For the text-containing cell, return its midpoint in [x, y] coordinate format. 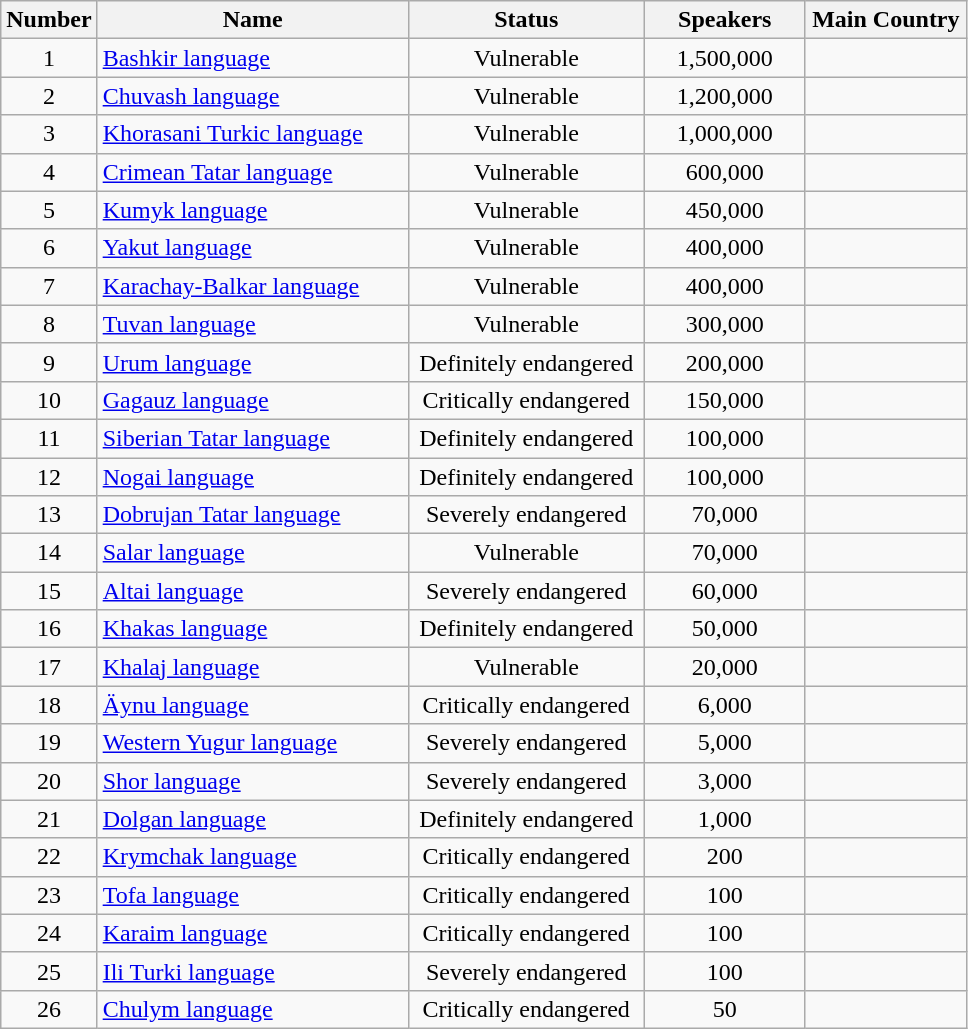
11 [49, 438]
Ili Turki language [252, 971]
15 [49, 591]
Altai language [252, 591]
Tuvan language [252, 324]
1,500,000 [724, 58]
6,000 [724, 705]
13 [49, 515]
20,000 [724, 667]
1,000 [724, 819]
Salar language [252, 553]
10 [49, 400]
Kumyk language [252, 210]
16 [49, 629]
26 [49, 1009]
1,200,000 [724, 96]
60,000 [724, 591]
600,000 [724, 172]
3 [49, 134]
Tofa language [252, 895]
Dobrujan Tatar language [252, 515]
19 [49, 743]
150,000 [724, 400]
Khorasani Turkic language [252, 134]
6 [49, 248]
Number [49, 20]
12 [49, 477]
20 [49, 781]
24 [49, 933]
Krymchak language [252, 857]
Urum language [252, 362]
Karaim language [252, 933]
Crimean Tatar language [252, 172]
50 [724, 1009]
Äynu language [252, 705]
Nogai language [252, 477]
21 [49, 819]
200,000 [724, 362]
Chulym language [252, 1009]
Yakut language [252, 248]
8 [49, 324]
Name [252, 20]
Chuvash language [252, 96]
25 [49, 971]
Speakers [724, 20]
Karachay-Balkar language [252, 286]
Western Yugur language [252, 743]
Khakas language [252, 629]
Siberian Tatar language [252, 438]
Dolgan language [252, 819]
3,000 [724, 781]
1,000,000 [724, 134]
Bashkir language [252, 58]
300,000 [724, 324]
7 [49, 286]
9 [49, 362]
Main Country [886, 20]
Status [526, 20]
Gagauz language [252, 400]
50,000 [724, 629]
23 [49, 895]
Shor language [252, 781]
Khalaj language [252, 667]
4 [49, 172]
14 [49, 553]
5 [49, 210]
22 [49, 857]
18 [49, 705]
2 [49, 96]
450,000 [724, 210]
1 [49, 58]
17 [49, 667]
200 [724, 857]
5,000 [724, 743]
